Identify which cell holds the provided text, then report its [X, Y] central coordinate. 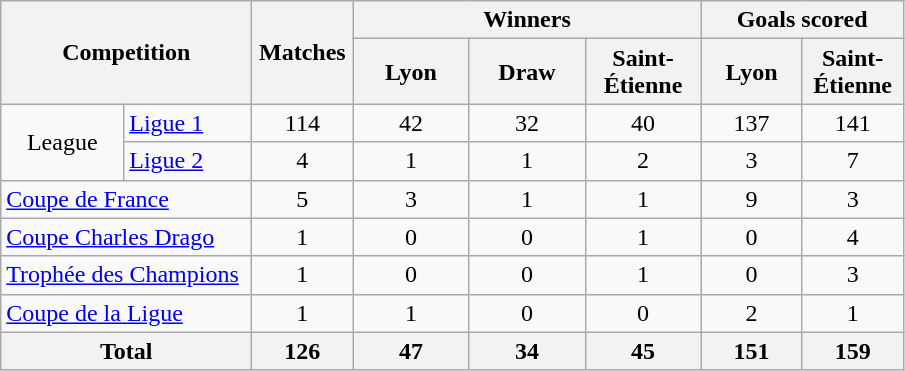
47 [411, 351]
159 [852, 351]
League [62, 142]
40 [643, 123]
Ligue 2 [188, 161]
Trophée des Champions [126, 275]
141 [852, 123]
7 [852, 161]
Competition [126, 52]
Matches [302, 52]
45 [643, 351]
114 [302, 123]
Goals scored [802, 20]
32 [527, 123]
42 [411, 123]
Coupe Charles Drago [126, 237]
Winners [527, 20]
5 [302, 199]
Coupe de la Ligue [126, 313]
9 [752, 199]
Draw [527, 72]
126 [302, 351]
Total [126, 351]
Coupe de France [126, 199]
Ligue 1 [188, 123]
137 [752, 123]
34 [527, 351]
151 [752, 351]
